Find where the given text appears and provide that cell's center as (X, Y) coordinate. 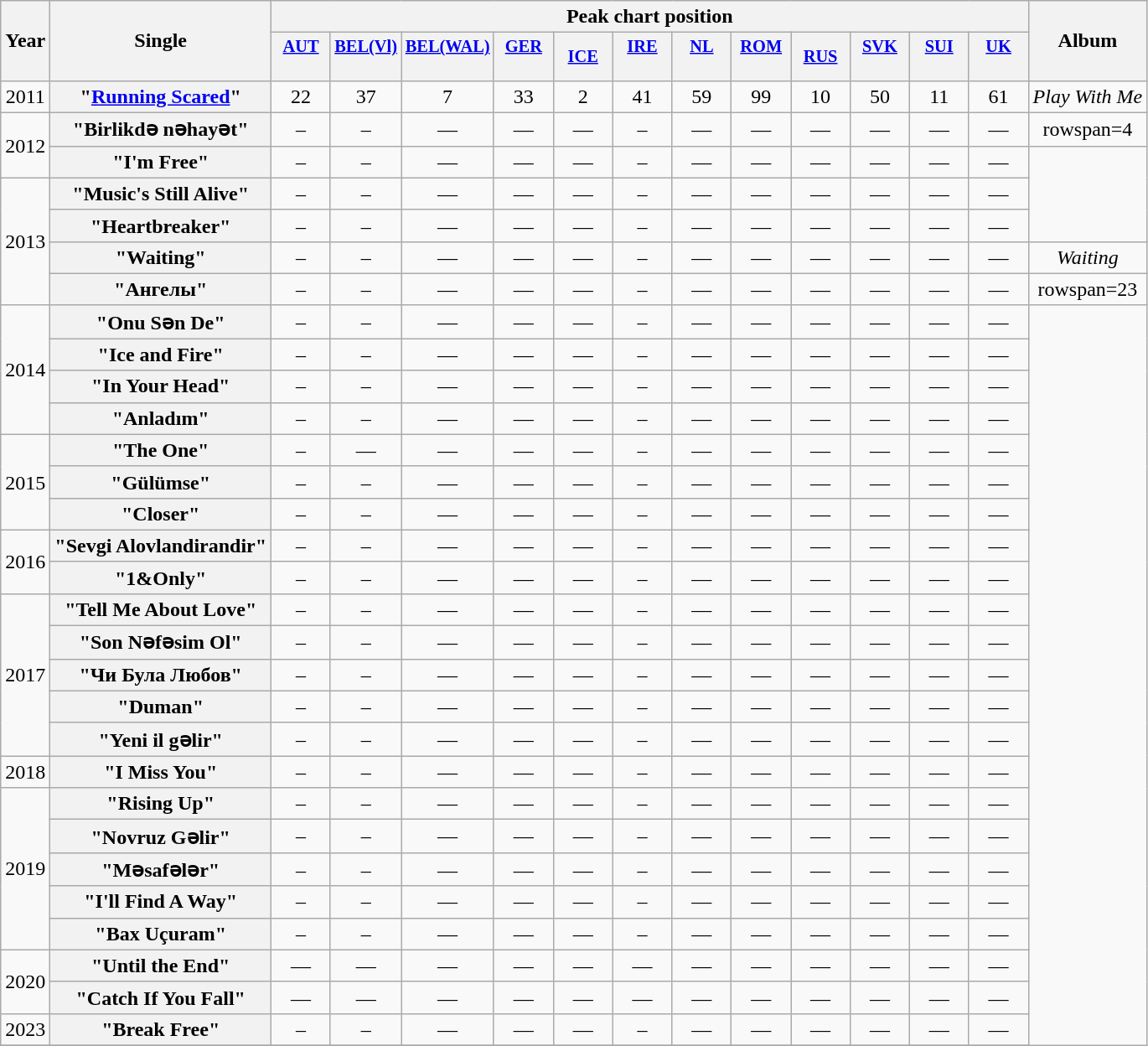
"Gülümse" (161, 482)
2015 (25, 482)
99 (761, 96)
"Closer" (161, 514)
37 (365, 96)
"Break Free" (161, 1029)
GER (523, 57)
rowspan=4 (1088, 130)
"1&Only" (161, 577)
"Anladım" (161, 418)
"Heartbreaker" (161, 225)
"I'm Free" (161, 162)
"Yeni il gəlir" (161, 739)
"Music's Still Alive" (161, 194)
50 (880, 96)
rowspan=23 (1088, 289)
"In Your Head" (161, 386)
"Running Scared" (161, 96)
Waiting (1088, 257)
SUI (939, 57)
10 (821, 96)
"Bax Uçuram" (161, 934)
"Birlikdə nəhayət" (161, 130)
"I'll Find A Way" (161, 902)
2019 (25, 868)
Peak chart position (650, 17)
UK (999, 57)
ROM (761, 57)
11 (939, 96)
NL (702, 57)
Single (161, 41)
2011 (25, 96)
"Ice and Fire" (161, 355)
2014 (25, 370)
IRE (642, 57)
"The One" (161, 450)
Year (25, 41)
"I Miss You" (161, 772)
Album (1088, 41)
22 (302, 96)
"Ангелы" (161, 289)
"Tell Me About Love" (161, 609)
"Duman" (161, 707)
BEL(WAL) (447, 57)
2016 (25, 562)
2013 (25, 241)
"Until the End" (161, 966)
"Novruz Gəlir" (161, 836)
BEL(Vl) (365, 57)
2023 (25, 1029)
7 (447, 96)
"Sevgi Alovlandirandir" (161, 546)
RUS (821, 57)
SVK (880, 57)
33 (523, 96)
"Catch If You Fall" (161, 997)
2020 (25, 981)
59 (702, 96)
41 (642, 96)
2017 (25, 674)
"Чи Була Любов" (161, 675)
"Waiting" (161, 257)
Play With Me (1088, 96)
2018 (25, 772)
2 (583, 96)
"Rising Up" (161, 804)
"Onu Sən De" (161, 322)
"Son Nəfəsim Ol" (161, 643)
2012 (25, 146)
AUT (302, 57)
ICE (583, 57)
"Məsafələr" (161, 869)
61 (999, 96)
